Provide the (x, y) coordinate of the cell's center where the given text is located.  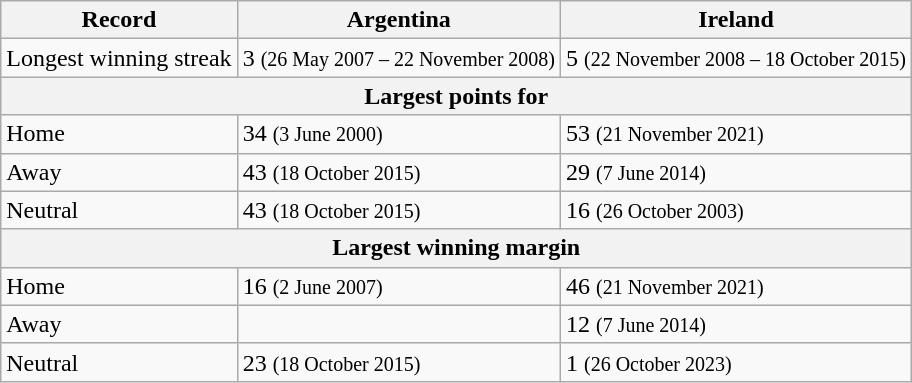
16 (26 October 2003) (736, 210)
5 (22 November 2008 – 18 October 2015) (736, 58)
29 (7 June 2014) (736, 172)
Record (119, 20)
Longest winning streak (119, 58)
Largest points for (456, 96)
1 (26 October 2023) (736, 362)
23 (18 October 2015) (398, 362)
12 (7 June 2014) (736, 324)
3 (26 May 2007 – 22 November 2008) (398, 58)
Argentina (398, 20)
Ireland (736, 20)
53 (21 November 2021) (736, 134)
16 (2 June 2007) (398, 286)
34 (3 June 2000) (398, 134)
Largest winning margin (456, 248)
46 (21 November 2021) (736, 286)
